Scan for the cell matching the given text and deliver its (x, y) coordinate at center. 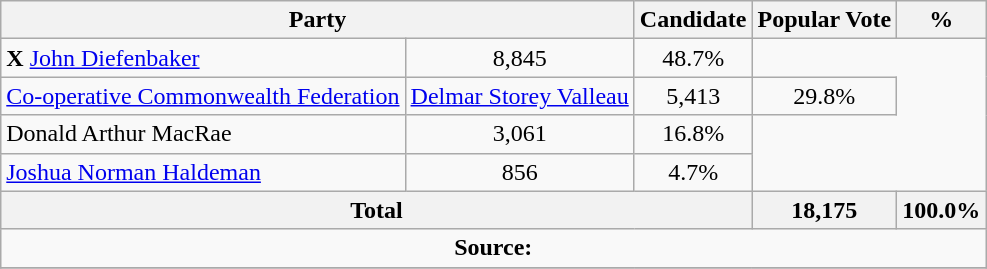
48.7% (693, 58)
Total (376, 210)
Party (318, 20)
4.7% (693, 172)
% (942, 20)
Source: (494, 248)
5,413 (693, 96)
Candidate (693, 20)
3,061 (520, 134)
856 (520, 172)
Joshua Norman Haldeman (203, 172)
8,845 (520, 58)
29.8% (824, 96)
100.0% (942, 210)
Popular Vote (824, 20)
16.8% (693, 134)
Donald Arthur MacRae (203, 134)
X John Diefenbaker (203, 58)
Co-operative Commonwealth Federation (203, 96)
Delmar Storey Valleau (520, 96)
18,175 (824, 210)
